Pinpoint the cell where the given text exists, returning its [X, Y] midpoint coordinate. 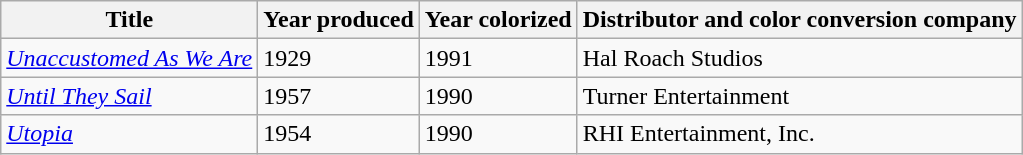
1929 [339, 58]
1957 [339, 96]
1954 [339, 134]
Turner Entertainment [800, 96]
Until They Sail [130, 96]
Unaccustomed As We Are [130, 58]
Year colorized [498, 20]
Hal Roach Studios [800, 58]
Distributor and color conversion company [800, 20]
Year produced [339, 20]
Utopia [130, 134]
1991 [498, 58]
RHI Entertainment, Inc. [800, 134]
Title [130, 20]
